Search for the cell housing the specified text and yield its (x, y) center coordinate. 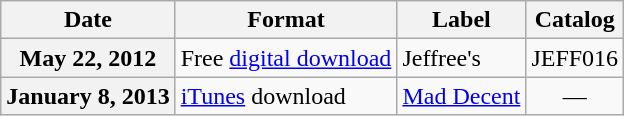
Format (286, 20)
Jeffree's (462, 58)
January 8, 2013 (88, 96)
Mad Decent (462, 96)
JEFF016 (575, 58)
iTunes download (286, 96)
May 22, 2012 (88, 58)
Label (462, 20)
— (575, 96)
Date (88, 20)
Catalog (575, 20)
Free digital download (286, 58)
